Locate the cell with the specified text and output its [x, y] center coordinate. 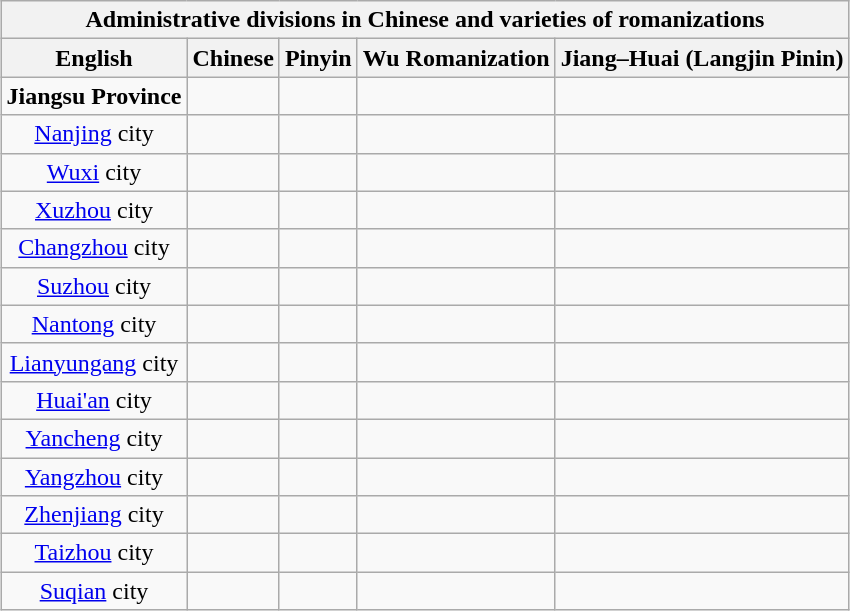
Nanjing city [94, 134]
Pinyin [318, 58]
Nantong city [94, 324]
Wu Romanization [456, 58]
Zhenjiang city [94, 515]
Wuxi city [94, 172]
Taizhou city [94, 553]
English [94, 58]
Lianyungang city [94, 362]
Jiangsu Province [94, 96]
Yangzhou city [94, 477]
Suzhou city [94, 286]
Chinese [233, 58]
Jiang–Huai (Langjin Pinin) [702, 58]
Huai'an city [94, 400]
Administrative divisions in Chinese and varieties of romanizations [425, 20]
Xuzhou city [94, 210]
Yancheng city [94, 438]
Suqian city [94, 591]
Changzhou city [94, 248]
